Return [X, Y] of the center of cell containing provided text 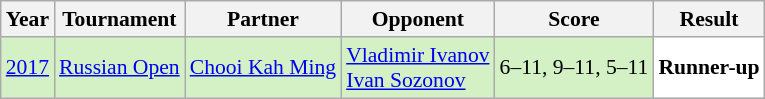
Opponent [418, 19]
Year [28, 19]
Russian Open [120, 68]
Vladimir Ivanov Ivan Sozonov [418, 68]
Result [708, 19]
Score [574, 19]
Tournament [120, 19]
Chooi Kah Ming [263, 68]
6–11, 9–11, 5–11 [574, 68]
Partner [263, 19]
Runner-up [708, 68]
2017 [28, 68]
